For the text-containing cell, return its midpoint in (x, y) coordinate format. 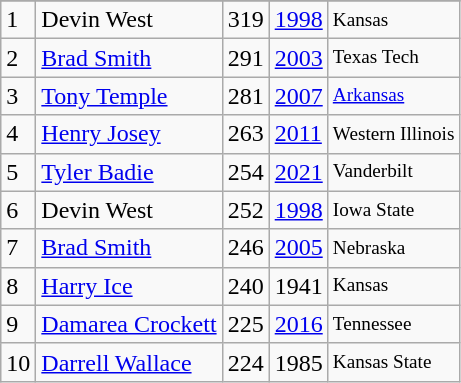
5 (18, 172)
Arkansas (394, 96)
Henry Josey (129, 134)
2003 (298, 58)
10 (18, 362)
246 (246, 248)
Iowa State (394, 210)
2007 (298, 96)
291 (246, 58)
6 (18, 210)
263 (246, 134)
1 (18, 20)
252 (246, 210)
8 (18, 286)
Harry Ice (129, 286)
319 (246, 20)
240 (246, 286)
Tennessee (394, 324)
225 (246, 324)
2 (18, 58)
Vanderbilt (394, 172)
9 (18, 324)
1941 (298, 286)
Kansas State (394, 362)
2011 (298, 134)
Tony Temple (129, 96)
1985 (298, 362)
254 (246, 172)
Nebraska (394, 248)
3 (18, 96)
Western Illinois (394, 134)
281 (246, 96)
Damarea Crockett (129, 324)
2021 (298, 172)
Tyler Badie (129, 172)
224 (246, 362)
2016 (298, 324)
7 (18, 248)
Texas Tech (394, 58)
4 (18, 134)
Darrell Wallace (129, 362)
2005 (298, 248)
